For the text-containing cell, return its midpoint in (X, Y) coordinate format. 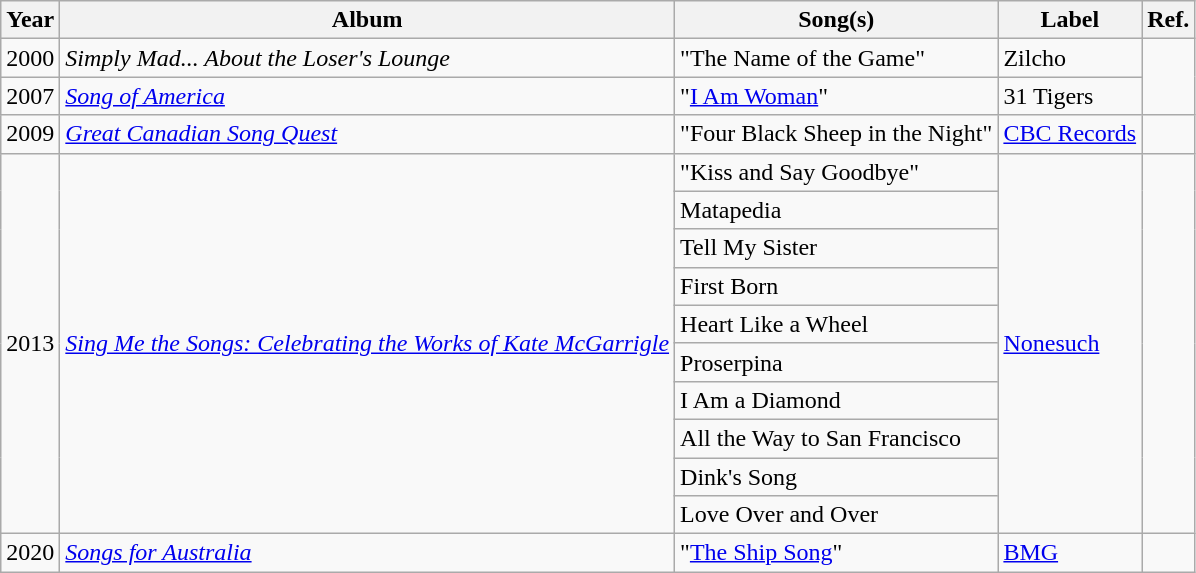
Dink's Song (836, 477)
Matapedia (836, 210)
2000 (30, 58)
Zilcho (1070, 58)
Song(s) (836, 20)
Sing Me the Songs: Celebrating the Works of Kate McGarrigle (368, 344)
Proserpina (836, 362)
Songs for Australia (368, 553)
Simply Mad... About the Loser's Lounge (368, 58)
Ref. (1168, 20)
Tell My Sister (836, 248)
Label (1070, 20)
Year (30, 20)
"Kiss and Say Goodbye" (836, 172)
Song of America (368, 96)
"I Am Woman" (836, 96)
"The Name of the Game" (836, 58)
All the Way to San Francisco (836, 438)
"Four Black Sheep in the Night" (836, 134)
CBC Records (1070, 134)
BMG (1070, 553)
Love Over and Over (836, 515)
Album (368, 20)
Nonesuch (1070, 344)
Heart Like a Wheel (836, 324)
I Am a Diamond (836, 400)
First Born (836, 286)
2007 (30, 96)
31 Tigers (1070, 96)
Great Canadian Song Quest (368, 134)
"The Ship Song" (836, 553)
2013 (30, 344)
2020 (30, 553)
2009 (30, 134)
